From the cell containing the given text, extract its center point as (x, y) coordinate. 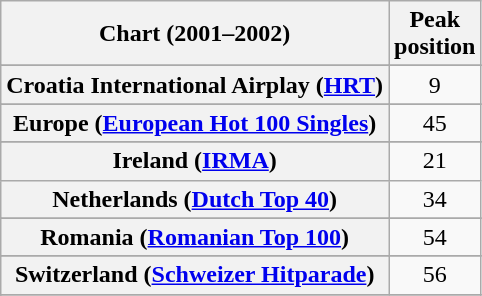
Switzerland (Schweizer Hitparade) (195, 275)
56 (435, 275)
Chart (2001–2002) (195, 34)
Croatia International Airplay (HRT) (195, 85)
9 (435, 85)
Ireland (IRMA) (195, 161)
Romania (Romanian Top 100) (195, 237)
Europe (European Hot 100 Singles) (195, 123)
45 (435, 123)
34 (435, 199)
Netherlands (Dutch Top 40) (195, 199)
21 (435, 161)
Peakposition (435, 34)
54 (435, 237)
